Locate the cell with the specified text and output its (x, y) center coordinate. 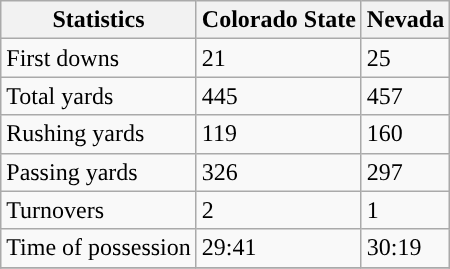
2 (278, 210)
30:19 (405, 248)
First downs (99, 58)
160 (405, 134)
297 (405, 172)
Nevada (405, 20)
29:41 (278, 248)
Time of possession (99, 248)
445 (278, 96)
Statistics (99, 20)
326 (278, 172)
21 (278, 58)
Total yards (99, 96)
Turnovers (99, 210)
Rushing yards (99, 134)
119 (278, 134)
Passing yards (99, 172)
Colorado State (278, 20)
1 (405, 210)
457 (405, 96)
25 (405, 58)
